For the text-containing cell, return its midpoint in (x, y) coordinate format. 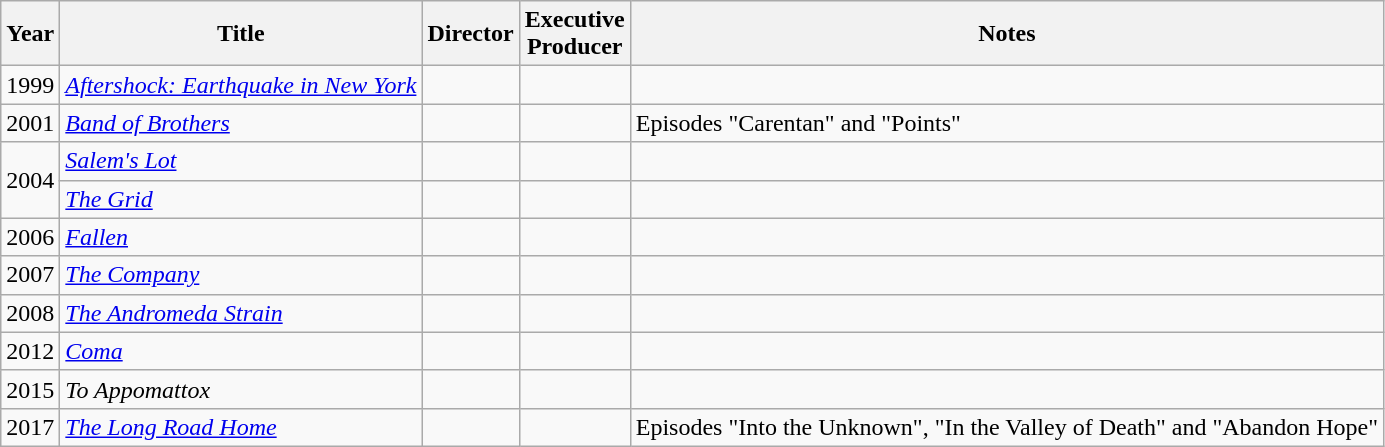
Director (470, 34)
Episodes "Into the Unknown", "In the Valley of Death" and "Abandon Hope" (1006, 427)
The Long Road Home (241, 427)
Coma (241, 351)
ExecutiveProducer (574, 34)
The Andromeda Strain (241, 313)
Notes (1006, 34)
Fallen (241, 237)
2012 (30, 351)
2007 (30, 275)
1999 (30, 85)
2001 (30, 123)
Title (241, 34)
The Grid (241, 199)
Aftershock: Earthquake in New York (241, 85)
To Appomattox (241, 389)
2004 (30, 180)
Episodes "Carentan" and "Points" (1006, 123)
Salem's Lot (241, 161)
The Company (241, 275)
Year (30, 34)
Band of Brothers (241, 123)
2008 (30, 313)
2017 (30, 427)
2015 (30, 389)
2006 (30, 237)
